Return [X, Y] of the center of cell containing provided text 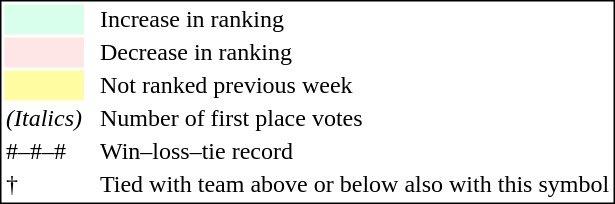
† [44, 185]
(Italics) [44, 119]
Decrease in ranking [354, 53]
#–#–# [44, 151]
Increase in ranking [354, 19]
Not ranked previous week [354, 85]
Tied with team above or below also with this symbol [354, 185]
Win–loss–tie record [354, 151]
Number of first place votes [354, 119]
